Extract the (x, y) coordinate from the center of the cell holding the provided text.  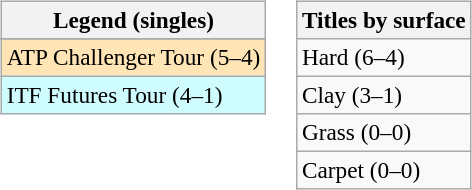
Hard (6–4) (384, 57)
Carpet (0–0) (384, 171)
Titles by surface (384, 20)
Grass (0–0) (384, 133)
Clay (3–1) (384, 95)
ATP Challenger Tour (5–4) (133, 57)
Legend (singles) (133, 20)
ITF Futures Tour (4–1) (133, 95)
